Detect which cell encompasses the target text, then output its [x, y] center coordinate. 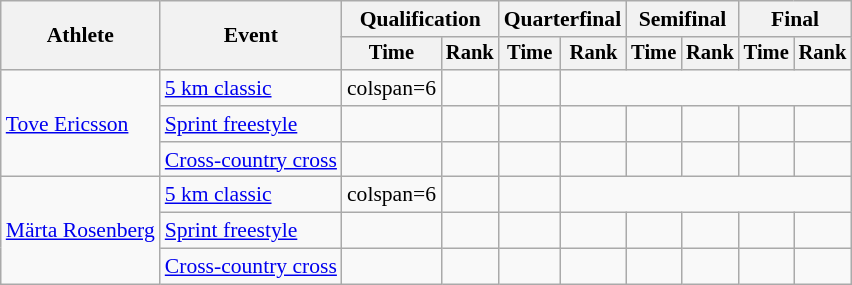
Tove Ericsson [80, 124]
Quarterfinal [563, 19]
Qualification [420, 19]
Märta Rosenberg [80, 230]
Semifinal [682, 19]
Final [795, 19]
Athlete [80, 36]
Event [251, 36]
